Pinpoint the cell where the given text exists, returning its [x, y] midpoint coordinate. 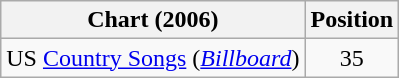
US Country Songs (Billboard) [153, 58]
35 [352, 58]
Chart (2006) [153, 20]
Position [352, 20]
